Return the (X, Y) coordinate for the center point of the cell that contains the specified text.  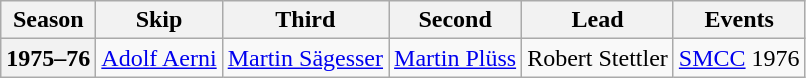
Lead (598, 20)
Robert Stettler (598, 58)
Skip (159, 20)
Martin Plüss (456, 58)
Events (739, 20)
1975–76 (48, 58)
SMCC 1976 (739, 58)
Third (305, 20)
Second (456, 20)
Adolf Aerni (159, 58)
Season (48, 20)
Martin Sägesser (305, 58)
